Determine the (X, Y) coordinate at the center of the cell enclosing the given text.  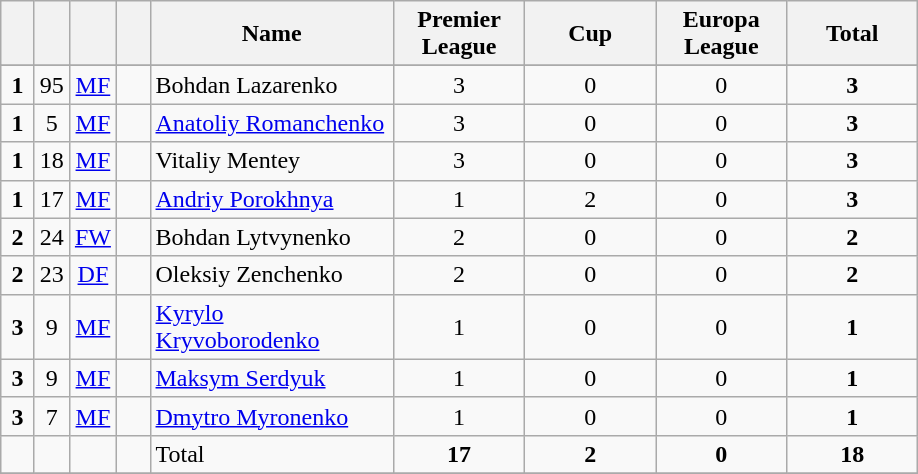
5 (52, 123)
DF (92, 275)
24 (52, 237)
7 (52, 416)
Anatoliy Romanchenko (272, 123)
Premier League (460, 34)
Kyrylo Kryvoborodenko (272, 326)
FW (92, 237)
Andriy Porokhnya (272, 199)
Dmytro Myronenko (272, 416)
95 (52, 85)
Europa League (722, 34)
Vitaliy Mentey (272, 161)
Oleksiy Zenchenko (272, 275)
Name (272, 34)
Maksym Serdyuk (272, 378)
Cup (590, 34)
Bohdan Lytvynenko (272, 237)
Bohdan Lazarenko (272, 85)
23 (52, 275)
